Find where the given text appears and provide that cell's center as (X, Y) coordinate. 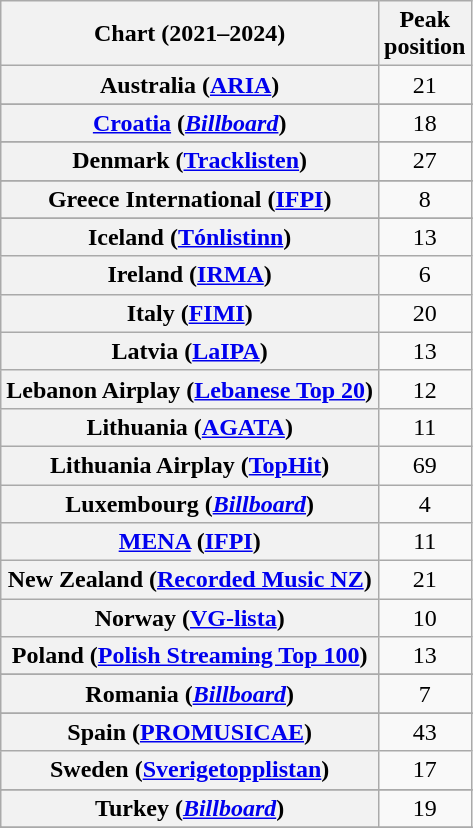
Luxembourg (Billboard) (190, 503)
Ireland (IRMA) (190, 275)
Latvia (LaIPA) (190, 351)
27 (425, 161)
Italy (FIMI) (190, 313)
New Zealand (Recorded Music NZ) (190, 580)
Croatia (Billboard) (190, 123)
6 (425, 275)
Romania (Billboard) (190, 694)
19 (425, 808)
Iceland (Tónlistinn) (190, 237)
Denmark (Tracklisten) (190, 161)
MENA (IFPI) (190, 542)
Lebanon Airplay (Lebanese Top 20) (190, 389)
4 (425, 503)
Spain (PROMUSICAE) (190, 732)
8 (425, 199)
Norway (VG-lista) (190, 618)
Chart (2021–2024) (190, 34)
43 (425, 732)
69 (425, 465)
Peakposition (425, 34)
Australia (ARIA) (190, 85)
Sweden (Sverigetopplistan) (190, 770)
Poland (Polish Streaming Top 100) (190, 656)
Lithuania (AGATA) (190, 427)
12 (425, 389)
20 (425, 313)
10 (425, 618)
Greece International (IFPI) (190, 199)
Turkey (Billboard) (190, 808)
Lithuania Airplay (TopHit) (190, 465)
18 (425, 123)
17 (425, 770)
7 (425, 694)
